Return the (x, y) coordinate for the center point of the cell that contains the specified text.  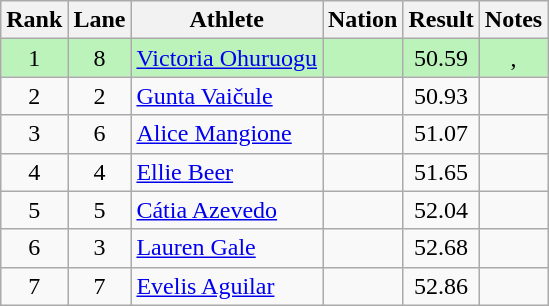
Athlete (227, 20)
8 (100, 58)
Nation (362, 20)
Ellie Beer (227, 172)
1 (34, 58)
Evelis Aguilar (227, 286)
52.68 (441, 248)
51.65 (441, 172)
Victoria Ohuruogu (227, 58)
Result (441, 20)
Lauren Gale (227, 248)
50.93 (441, 96)
Lane (100, 20)
50.59 (441, 58)
Cátia Azevedo (227, 210)
51.07 (441, 134)
52.86 (441, 286)
Gunta Vaičule (227, 96)
52.04 (441, 210)
Alice Mangione (227, 134)
, (513, 58)
Rank (34, 20)
Notes (513, 20)
